Capture the cell that displays the provided text and extract its [X, Y] central coordinate. 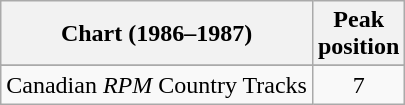
Chart (1986–1987) [157, 34]
7 [358, 85]
Canadian RPM Country Tracks [157, 85]
Peakposition [358, 34]
